Locate the cell with the specified text and output its (x, y) center coordinate. 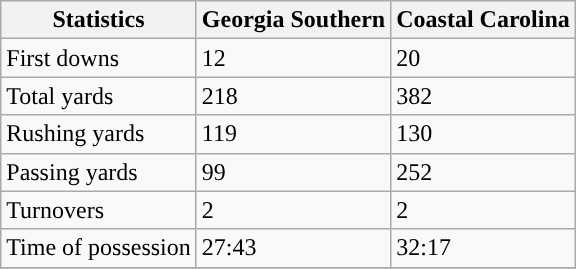
252 (484, 172)
Coastal Carolina (484, 20)
12 (293, 58)
Georgia Southern (293, 20)
382 (484, 96)
First downs (99, 58)
Time of possession (99, 248)
Statistics (99, 20)
27:43 (293, 248)
Passing yards (99, 172)
99 (293, 172)
Total yards (99, 96)
32:17 (484, 248)
218 (293, 96)
119 (293, 134)
20 (484, 58)
Turnovers (99, 210)
Rushing yards (99, 134)
130 (484, 134)
